Scan for the cell matching the given text and deliver its [x, y] coordinate at center. 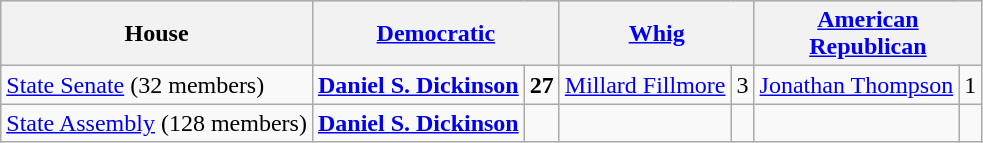
1 [970, 85]
State Senate (32 members) [157, 85]
27 [542, 85]
Whig [656, 34]
State Assembly (128 members) [157, 123]
Jonathan Thompson [856, 85]
AmericanRepublican [868, 34]
3 [742, 85]
House [157, 34]
Millard Fillmore [645, 85]
Democratic [436, 34]
